Search for the cell housing the specified text and yield its [X, Y] center coordinate. 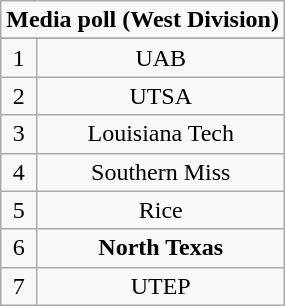
7 [19, 286]
UTEP [161, 286]
UTSA [161, 96]
4 [19, 172]
2 [19, 96]
Rice [161, 210]
Media poll (West Division) [143, 20]
5 [19, 210]
3 [19, 134]
Southern Miss [161, 172]
North Texas [161, 248]
Louisiana Tech [161, 134]
UAB [161, 58]
1 [19, 58]
6 [19, 248]
